Pinpoint the cell where the given text exists, returning its [x, y] midpoint coordinate. 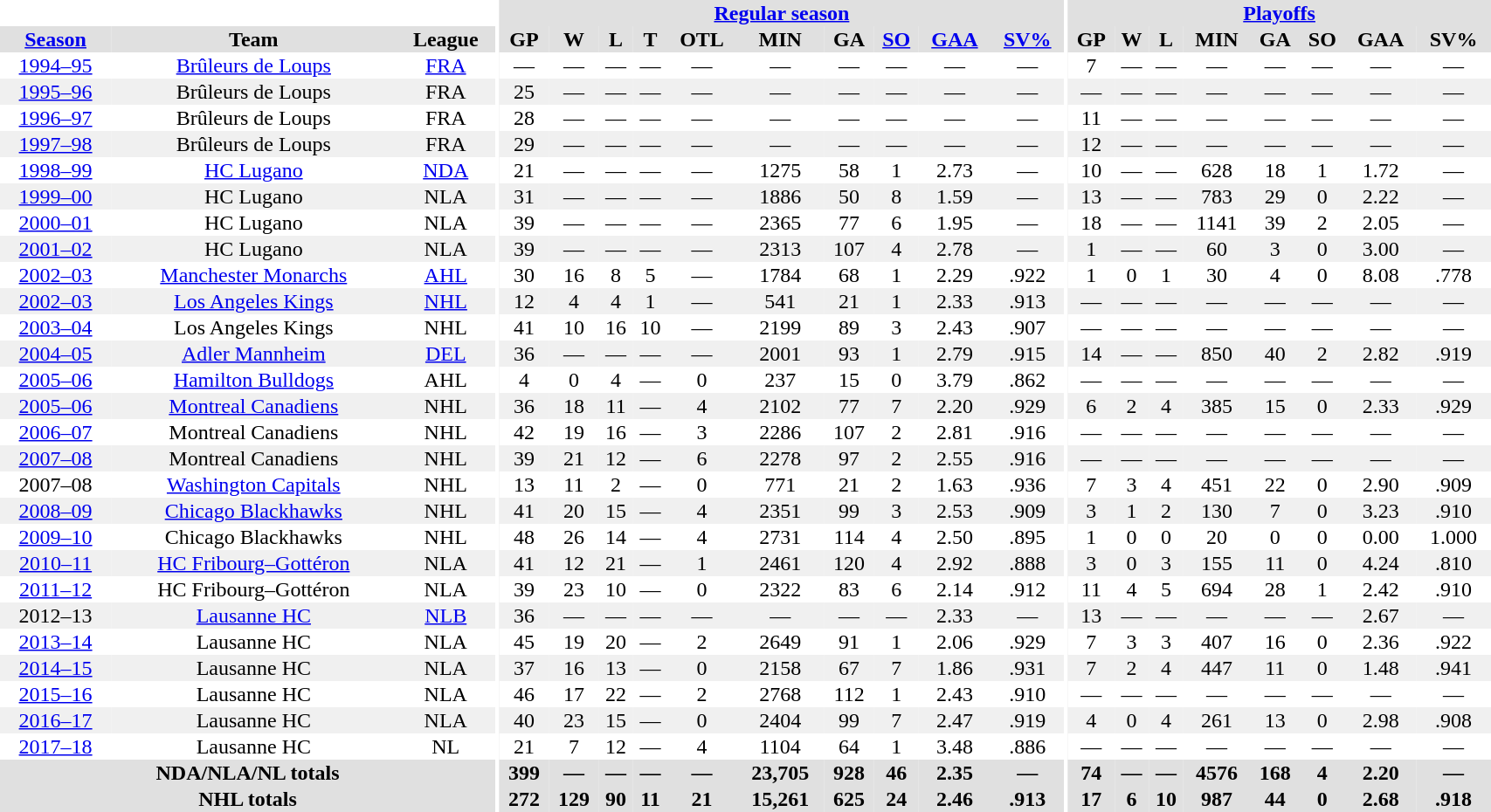
2008–09 [56, 511]
Washington Capitals [253, 485]
130 [1217, 511]
3.48 [955, 747]
League [445, 39]
2.67 [1380, 616]
89 [849, 327]
.862 [1027, 380]
2.22 [1380, 196]
48 [524, 537]
2313 [781, 249]
NL [445, 747]
2.36 [1380, 642]
Season [56, 39]
1.72 [1380, 170]
407 [1217, 642]
1104 [781, 747]
2.55 [955, 458]
2017–18 [56, 747]
120 [849, 563]
2.46 [955, 799]
Playoffs [1280, 13]
42 [524, 432]
541 [781, 301]
2.78 [955, 249]
447 [1217, 668]
1141 [1217, 223]
2.82 [1380, 354]
625 [849, 799]
1.63 [955, 485]
2286 [781, 432]
2199 [781, 327]
2001 [781, 354]
771 [781, 485]
783 [1217, 196]
91 [849, 642]
DEL [445, 354]
Hamilton Bulldogs [253, 380]
2001–02 [56, 249]
1.95 [955, 223]
694 [1217, 589]
NDA [445, 170]
2278 [781, 458]
97 [849, 458]
4576 [1217, 773]
2.98 [1380, 720]
987 [1217, 799]
90 [615, 799]
2.79 [955, 354]
Team [253, 39]
74 [1092, 773]
.915 [1027, 354]
1996–97 [56, 118]
2.14 [955, 589]
168 [1275, 773]
2.06 [955, 642]
3.23 [1380, 511]
31 [524, 196]
2.73 [955, 170]
2461 [781, 563]
1275 [781, 170]
60 [1217, 249]
23,705 [781, 773]
NHL totals [248, 799]
2.53 [955, 511]
.810 [1453, 563]
2009–10 [56, 537]
NDA/NLA/NL totals [248, 773]
237 [781, 380]
1784 [781, 275]
Adler Mannheim [253, 354]
67 [849, 668]
261 [1217, 720]
8.08 [1380, 275]
2731 [781, 537]
24 [896, 799]
4.24 [1380, 563]
2.35 [955, 773]
2015–16 [56, 694]
2.68 [1380, 799]
50 [849, 196]
Regular season [781, 13]
Manchester Monarchs [253, 275]
2003–04 [56, 327]
2.90 [1380, 485]
2365 [781, 223]
26 [573, 537]
58 [849, 170]
1.48 [1380, 668]
928 [849, 773]
OTL [701, 39]
68 [849, 275]
399 [524, 773]
2016–17 [56, 720]
112 [849, 694]
2.29 [955, 275]
.895 [1027, 537]
.907 [1027, 327]
2.92 [955, 563]
93 [849, 354]
1994–95 [56, 65]
3.79 [955, 380]
2102 [781, 406]
2158 [781, 668]
2322 [781, 589]
37 [524, 668]
1999–00 [56, 196]
.936 [1027, 485]
850 [1217, 354]
.941 [1453, 668]
2.47 [955, 720]
1.000 [1453, 537]
1995–96 [56, 92]
1998–99 [56, 170]
2.05 [1380, 223]
114 [849, 537]
0.00 [1380, 537]
.912 [1027, 589]
1886 [781, 196]
.778 [1453, 275]
129 [573, 799]
2010–11 [56, 563]
T [650, 39]
2012–13 [56, 616]
.886 [1027, 747]
64 [849, 747]
385 [1217, 406]
3.00 [1380, 249]
2006–07 [56, 432]
2351 [781, 511]
1.59 [955, 196]
2013–14 [56, 642]
2.42 [1380, 589]
.888 [1027, 563]
2.81 [955, 432]
.908 [1453, 720]
.918 [1453, 799]
2011–12 [56, 589]
1997–98 [56, 144]
2768 [781, 694]
NLB [445, 616]
2000–01 [56, 223]
2.50 [955, 537]
45 [524, 642]
2404 [781, 720]
44 [1275, 799]
1.86 [955, 668]
451 [1217, 485]
272 [524, 799]
2649 [781, 642]
.931 [1027, 668]
628 [1217, 170]
2014–15 [56, 668]
155 [1217, 563]
25 [524, 92]
83 [849, 589]
2004–05 [56, 354]
15,261 [781, 799]
